Extract the [x, y] coordinate from the center of the cell holding the provided text.  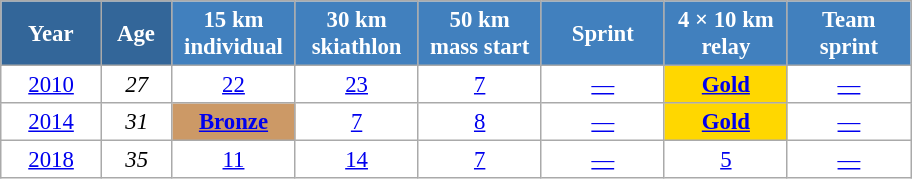
35 [136, 160]
11 [234, 160]
22 [234, 85]
5 [726, 160]
2018 [52, 160]
8 [480, 122]
Team sprint [848, 34]
14 [356, 160]
31 [136, 122]
Age [136, 34]
2014 [52, 122]
30 km skiathlon [356, 34]
Bronze [234, 122]
50 km mass start [480, 34]
Year [52, 34]
27 [136, 85]
2010 [52, 85]
15 km individual [234, 34]
23 [356, 85]
4 × 10 km relay [726, 34]
Sprint [602, 34]
